Scan for the cell matching the given text and deliver its (X, Y) coordinate at center. 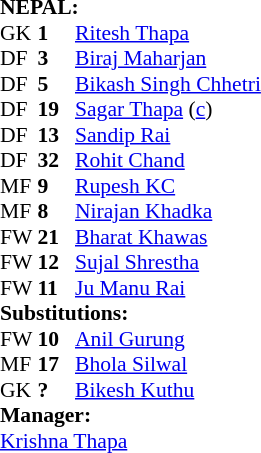
Bharat Khawas (168, 237)
? (57, 390)
Manager: (130, 415)
11 (57, 288)
17 (57, 365)
19 (57, 109)
Rohit Chand (168, 161)
Ritesh Thapa (168, 33)
32 (57, 161)
Sagar Thapa (c) (168, 109)
8 (57, 211)
Nirajan Khadka (168, 211)
10 (57, 339)
5 (57, 84)
1 (57, 33)
Sujal Shrestha (168, 263)
12 (57, 263)
21 (57, 237)
Substitutions: (130, 313)
13 (57, 135)
Biraj Maharjan (168, 59)
9 (57, 186)
Bhola Silwal (168, 365)
Bikash Singh Chhetri (168, 84)
Rupesh KC (168, 186)
3 (57, 59)
Ju Manu Rai (168, 288)
Anil Gurung (168, 339)
Sandip Rai (168, 135)
Bikesh Kuthu (168, 390)
